Find where the given text appears and provide that cell's center as [X, Y] coordinate. 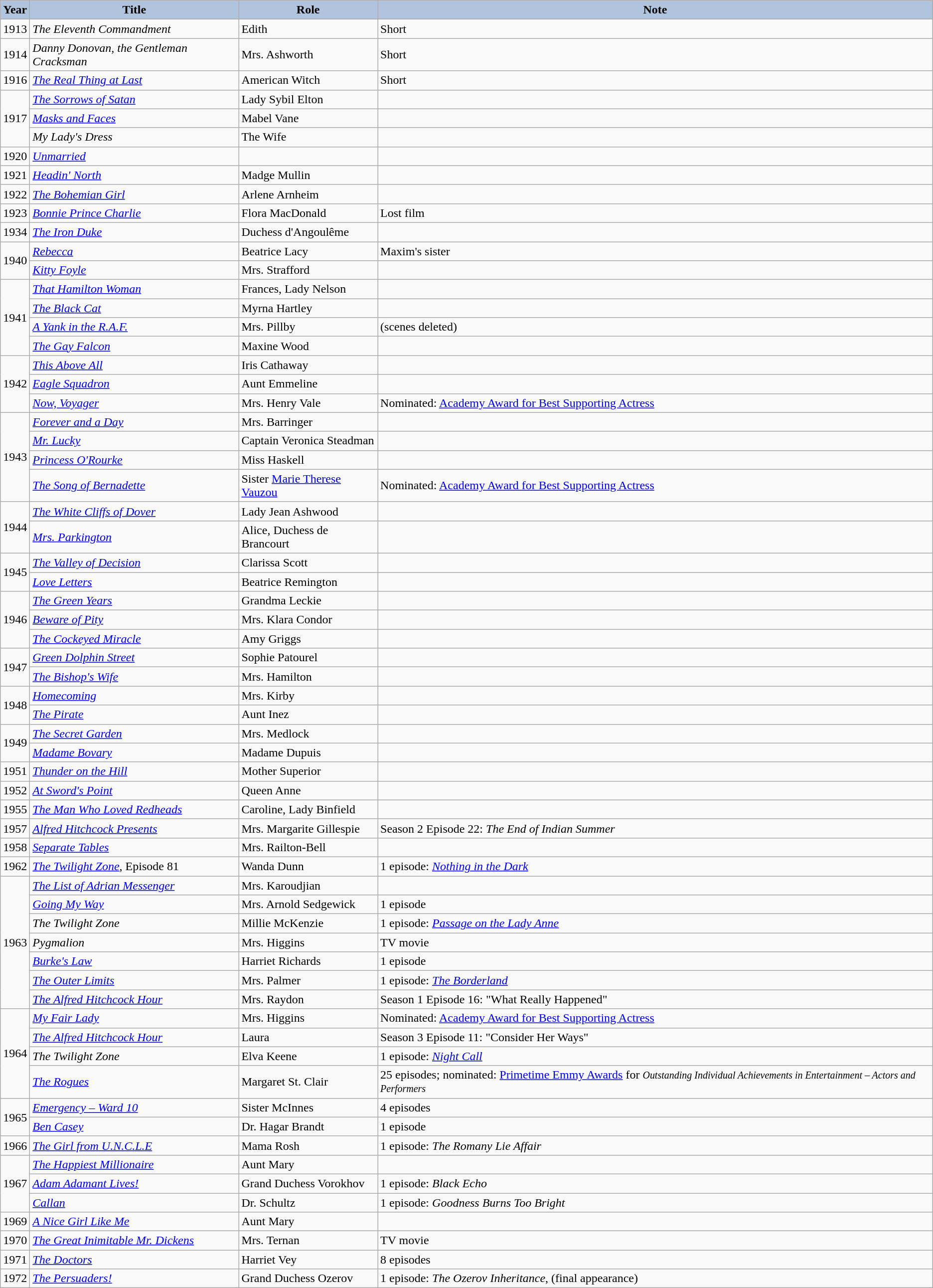
Mrs. Raydon [308, 999]
1970 [15, 1241]
A Yank in the R.A.F. [135, 327]
Queen Anne [308, 790]
The White Cliffs of Dover [135, 511]
1941 [15, 318]
The Valley of Decision [135, 562]
Danny Donovan, the Gentleman Cracksman [135, 55]
1913 [15, 29]
The Iron Duke [135, 232]
Beatrice Remington [308, 582]
Elva Keene [308, 1056]
1 episode: Nothing in the Dark [655, 866]
This Above All [135, 365]
Going My Way [135, 905]
Love Letters [135, 582]
Dr. Schultz [308, 1202]
Grand Duchess Vorokhov [308, 1183]
Princess O'Rourke [135, 460]
The Pirate [135, 715]
Mrs. Klara Condor [308, 620]
Now, Voyager [135, 403]
Duchess d'Angoulême [308, 232]
Aunt Emmeline [308, 384]
1967 [15, 1183]
1963 [15, 942]
A Nice Girl Like Me [135, 1222]
1971 [15, 1260]
Sophie Patourel [308, 658]
8 episodes [655, 1260]
Harriet Richards [308, 961]
1920 [15, 156]
1934 [15, 232]
Note [655, 10]
Role [308, 10]
Mrs. Kirby [308, 696]
Edith [308, 29]
1923 [15, 213]
My Lady's Dress [135, 137]
Mrs. Railton-Bell [308, 847]
Mrs. Palmer [308, 980]
At Sword's Point [135, 790]
Millie McKenzie [308, 923]
Sister McInnes [308, 1107]
1958 [15, 847]
1957 [15, 828]
The Doctors [135, 1260]
My Fair Lady [135, 1018]
Aunt Inez [308, 715]
1947 [15, 667]
The Eleventh Commandment [135, 29]
Caroline, Lady Binfield [308, 809]
Lost film [655, 213]
The Green Years [135, 601]
1948 [15, 705]
Mrs. Hamilton [308, 677]
1972 [15, 1279]
Beatrice Lacy [308, 251]
Laura [308, 1037]
Mrs. Henry Vale [308, 403]
1955 [15, 809]
1 episode: Black Echo [655, 1183]
Callan [135, 1202]
1962 [15, 866]
1945 [15, 572]
Margaret St. Clair [308, 1082]
Miss Haskell [308, 460]
Year [15, 10]
Kitty Foyle [135, 270]
1952 [15, 790]
Flora MacDonald [308, 213]
Homecoming [135, 696]
Sister Marie Therese Vauzou [308, 486]
Mrs. Strafford [308, 270]
Lady Sybil Elton [308, 99]
1964 [15, 1053]
Alice, Duchess de Brancourt [308, 537]
The Twilight Zone, Episode 81 [135, 866]
Myrna Hartley [308, 308]
The Man Who Loved Redheads [135, 809]
1944 [15, 528]
Ben Casey [135, 1126]
The Wife [308, 137]
Green Dolphin Street [135, 658]
That Hamilton Woman [135, 289]
Mabel Vane [308, 118]
The Secret Garden [135, 734]
Bonnie Prince Charlie [135, 213]
1951 [15, 771]
Iris Cathaway [308, 365]
Mrs. Pillby [308, 327]
Masks and Faces [135, 118]
1 episode: Passage on the Lady Anne [655, 923]
1 episode: Goodness Burns Too Bright [655, 1202]
1942 [15, 384]
Maxine Wood [308, 346]
Mother Superior [308, 771]
Grandma Leckie [308, 601]
1969 [15, 1222]
The Outer Limits [135, 980]
1917 [15, 118]
The Great Inimitable Mr. Dickens [135, 1241]
1946 [15, 620]
The Gay Falcon [135, 346]
Thunder on the Hill [135, 771]
Madge Mullin [308, 175]
Mrs. Arnold Sedgewick [308, 905]
Headin' North [135, 175]
1949 [15, 743]
Season 3 Episode 11: "Consider Her Ways" [655, 1037]
Season 2 Episode 22: The End of Indian Summer [655, 828]
1940 [15, 260]
Mrs. Margarite Gillespie [308, 828]
Clarissa Scott [308, 562]
The Song of Bernadette [135, 486]
25 episodes; nominated: Primetime Emmy Awards for Outstanding Individual Achievements in Entertainment – Actors and Performers [655, 1082]
Title [135, 10]
Mrs. Medlock [308, 734]
Unmarried [135, 156]
Dr. Hagar Brandt [308, 1126]
Burke's Law [135, 961]
1966 [15, 1145]
Alfred Hitchcock Presents [135, 828]
Frances, Lady Nelson [308, 289]
Eagle Squadron [135, 384]
1914 [15, 55]
Arlene Arnheim [308, 194]
Grand Duchess Ozerov [308, 1279]
1921 [15, 175]
(scenes deleted) [655, 327]
The Cockeyed Miracle [135, 639]
The Real Thing at Last [135, 80]
1916 [15, 80]
The Happiest Millionaire [135, 1164]
4 episodes [655, 1107]
The Bohemian Girl [135, 194]
Rebecca [135, 251]
The Rogues [135, 1082]
Wanda Dunn [308, 866]
Season 1 Episode 16: "What Really Happened" [655, 999]
Separate Tables [135, 847]
Beware of Pity [135, 620]
Amy Griggs [308, 639]
Pygmalion [135, 942]
Adam Adamant Lives! [135, 1183]
Mr. Lucky [135, 441]
Captain Veronica Steadman [308, 441]
1 episode: The Borderland [655, 980]
Harriet Vey [308, 1260]
1965 [15, 1117]
Forever and a Day [135, 422]
Mrs. Parkington [135, 537]
Madame Bovary [135, 752]
Mrs. Karoudjian [308, 885]
1 episode: The Ozerov Inheritance, (final appearance) [655, 1279]
1922 [15, 194]
Maxim's sister [655, 251]
Mama Rosh [308, 1145]
The Sorrows of Satan [135, 99]
Madame Dupuis [308, 752]
Mrs. Ashworth [308, 55]
The List of Adrian Messenger [135, 885]
1 episode: Night Call [655, 1056]
Mrs. Barringer [308, 422]
The Girl from U.N.C.L.E [135, 1145]
The Persuaders! [135, 1279]
Lady Jean Ashwood [308, 511]
1 episode: The Romany Lie Affair [655, 1145]
The Bishop's Wife [135, 677]
American Witch [308, 80]
Mrs. Ternan [308, 1241]
1943 [15, 457]
The Black Cat [135, 308]
Emergency – Ward 10 [135, 1107]
